Search for the cell housing the specified text and yield its [X, Y] center coordinate. 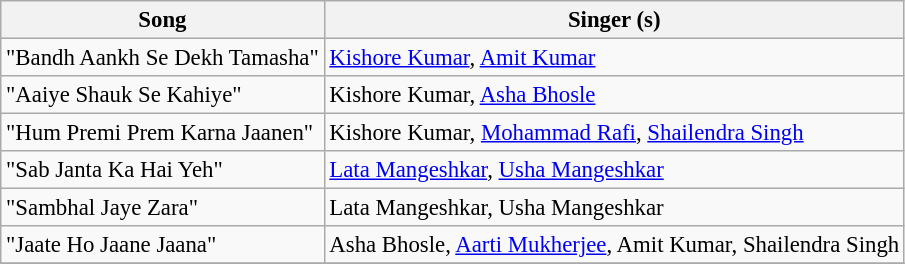
Song [162, 20]
Kishore Kumar, Asha Bhosle [614, 95]
Kishore Kumar, Mohammad Rafi, Shailendra Singh [614, 133]
Asha Bhosle, Aarti Mukherjee, Amit Kumar, Shailendra Singh [614, 245]
"Hum Premi Prem Karna Jaanen" [162, 133]
"Aaiye Shauk Se Kahiye" [162, 95]
"Bandh Aankh Se Dekh Tamasha" [162, 58]
"Jaate Ho Jaane Jaana" [162, 245]
Singer (s) [614, 20]
Kishore Kumar, Amit Kumar [614, 58]
"Sab Janta Ka Hai Yeh" [162, 170]
"Sambhal Jaye Zara" [162, 208]
